Scan for the cell matching the given text and deliver its [x, y] coordinate at center. 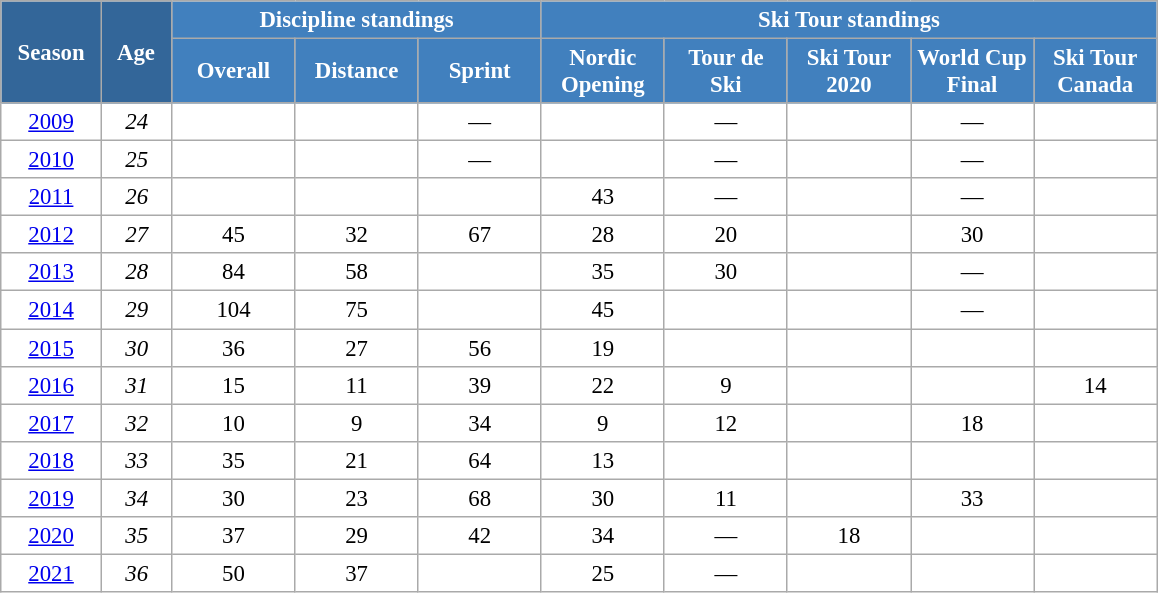
23 [356, 498]
24 [136, 122]
2016 [52, 385]
Age [136, 52]
19 [602, 348]
Tour deSki [726, 72]
21 [356, 460]
Season [52, 52]
2020 [52, 536]
20 [726, 235]
50 [234, 573]
2013 [52, 273]
14 [1096, 385]
31 [136, 385]
12 [726, 423]
Distance [356, 72]
39 [480, 385]
Ski Tour standings [848, 20]
2015 [52, 348]
2009 [52, 122]
2012 [52, 235]
68 [480, 498]
Discipline standings [356, 20]
Overall [234, 72]
13 [602, 460]
22 [602, 385]
42 [480, 536]
2018 [52, 460]
58 [356, 273]
84 [234, 273]
Ski TourCanada [1096, 72]
2021 [52, 573]
2014 [52, 310]
2010 [52, 160]
56 [480, 348]
26 [136, 197]
World CupFinal [972, 72]
15 [234, 385]
NordicOpening [602, 72]
2019 [52, 498]
43 [602, 197]
2011 [52, 197]
10 [234, 423]
104 [234, 310]
Sprint [480, 72]
Ski Tour2020 [848, 72]
67 [480, 235]
2017 [52, 423]
64 [480, 460]
75 [356, 310]
